Detect which cell encompasses the target text, then output its (x, y) center coordinate. 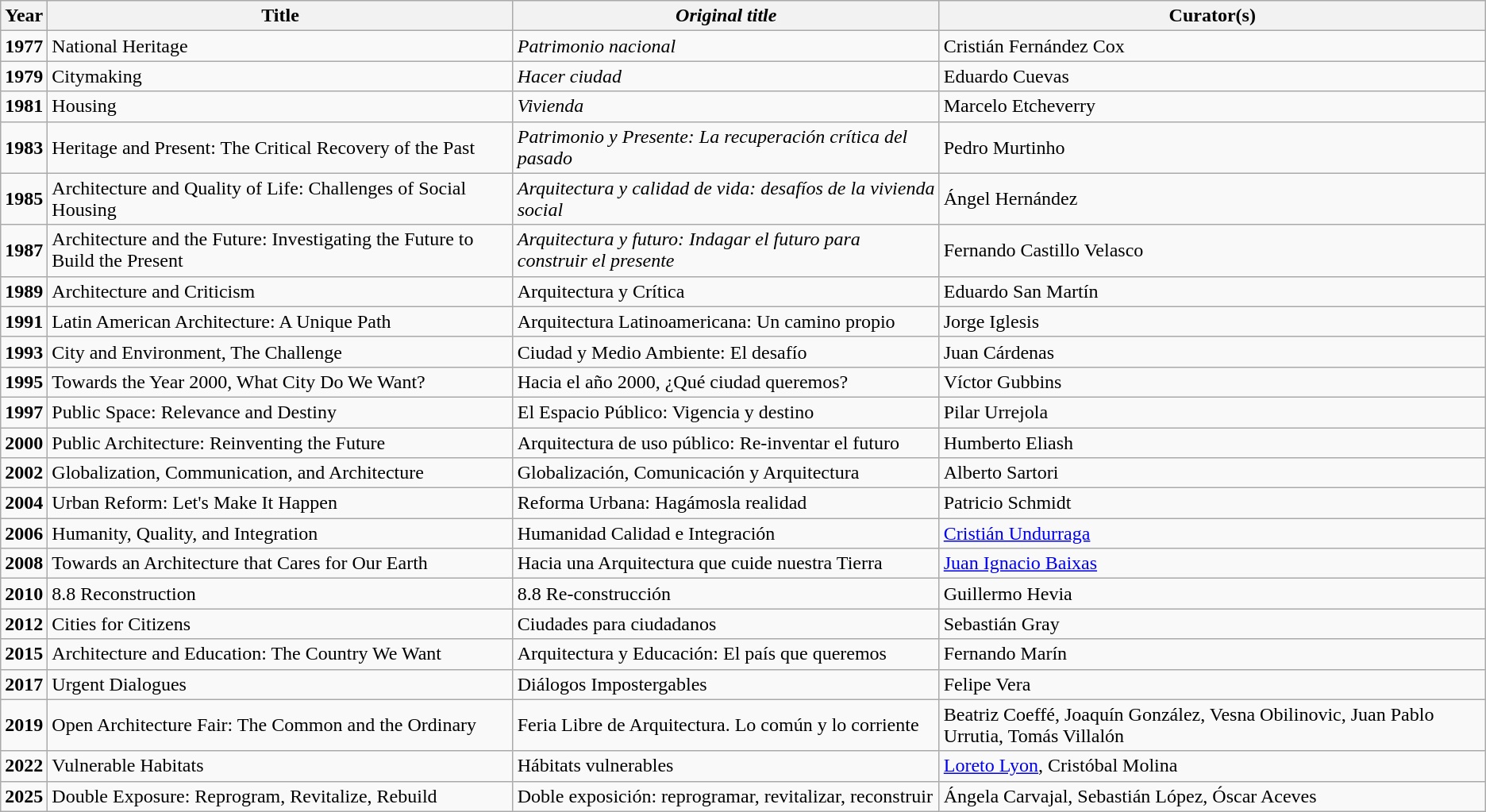
Alberto Sartori (1212, 473)
Ciudades para ciudadanos (726, 624)
Eduardo San Martín (1212, 291)
Arquitectura y Crítica (726, 291)
Diálogos Impostergables (726, 684)
2006 (24, 533)
Felipe Vera (1212, 684)
Public Space: Relevance and Destiny (280, 412)
Feria Libre de Arquitectura. Lo común y lo corriente (726, 725)
1977 (24, 46)
Vulnerable Habitats (280, 766)
Hacia una Arquitectura que cuide nuestra Tierra (726, 564)
2025 (24, 796)
Arquitectura y futuro: Indagar el futuro para construir el presente (726, 251)
El Espacio Público: Vigencia y destino (726, 412)
Loreto Lyon, Cristóbal Molina (1212, 766)
City and Environment, The Challenge (280, 352)
Doble exposición: reprogramar, revitalizar, reconstruir (726, 796)
Eduardo Cuevas (1212, 76)
2022 (24, 766)
Fernando Castillo Velasco (1212, 251)
Humanity, Quality, and Integration (280, 533)
1981 (24, 106)
Curator(s) (1212, 16)
Arquitectura de uso público: Re-inventar el futuro (726, 442)
1985 (24, 198)
2017 (24, 684)
1993 (24, 352)
1997 (24, 412)
8.8 Reconstruction (280, 594)
Architecture and the Future: Investigating the Future to Build the Present (280, 251)
Cities for Citizens (280, 624)
Arquitectura y calidad de vida: desafíos de la vivienda social (726, 198)
1979 (24, 76)
1991 (24, 321)
2012 (24, 624)
Ángel Hernández (1212, 198)
National Heritage (280, 46)
2008 (24, 564)
Architecture and Criticism (280, 291)
Architecture and Education: The Country We Want (280, 654)
Patricio Schmidt (1212, 503)
Open Architecture Fair: The Common and the Ordinary (280, 725)
Patrimonio nacional (726, 46)
Architecture and Quality of Life: Challenges of Social Housing (280, 198)
Housing (280, 106)
Guillermo Hevia (1212, 594)
Heritage and Present: The Critical Recovery of the Past (280, 148)
Sebastián Gray (1212, 624)
Citymaking (280, 76)
Towards the Year 2000, What City Do We Want? (280, 382)
Arquitectura y Educación: El país que queremos (726, 654)
Globalización, Comunicación y Arquitectura (726, 473)
Original title (726, 16)
Marcelo Etcheverry (1212, 106)
2015 (24, 654)
Fernando Marín (1212, 654)
Public Architecture: Reinventing the Future (280, 442)
Pedro Murtinho (1212, 148)
2004 (24, 503)
Víctor Gubbins (1212, 382)
Hacer ciudad (726, 76)
Reforma Urbana: Hagámosla realidad (726, 503)
8.8 Re-construcción (726, 594)
2019 (24, 725)
Year (24, 16)
Urgent Dialogues (280, 684)
Vivienda (726, 106)
1995 (24, 382)
Juan Ignacio Baixas (1212, 564)
Juan Cárdenas (1212, 352)
Arquitectura Latinoamericana: Un camino propio (726, 321)
Latin American Architecture: A Unique Path (280, 321)
Ciudad y Medio Ambiente: El desafío (726, 352)
Humanidad Calidad e Integración (726, 533)
2000 (24, 442)
Urban Reform: Let's Make It Happen (280, 503)
Double Exposure: Reprogram, Revitalize, Rebuild (280, 796)
Jorge Iglesis (1212, 321)
Ángela Carvajal, Sebastián López, Óscar Aceves (1212, 796)
2002 (24, 473)
Patrimonio y Presente: La recuperación crítica del pasado (726, 148)
Humberto Eliash (1212, 442)
1983 (24, 148)
1989 (24, 291)
Hacia el año 2000, ¿Qué ciudad queremos? (726, 382)
Title (280, 16)
Hábitats vulnerables (726, 766)
1987 (24, 251)
2010 (24, 594)
Cristián Undurraga (1212, 533)
Pilar Urrejola (1212, 412)
Beatriz Coeffé, Joaquín González, Vesna Obilinovic, Juan Pablo Urrutia, Tomás Villalón (1212, 725)
Globalization, Communication, and Architecture (280, 473)
Towards an Architecture that Cares for Our Earth (280, 564)
Cristián Fernández Cox (1212, 46)
